Output the (X, Y) coordinate of the center of the cell containing the given text.  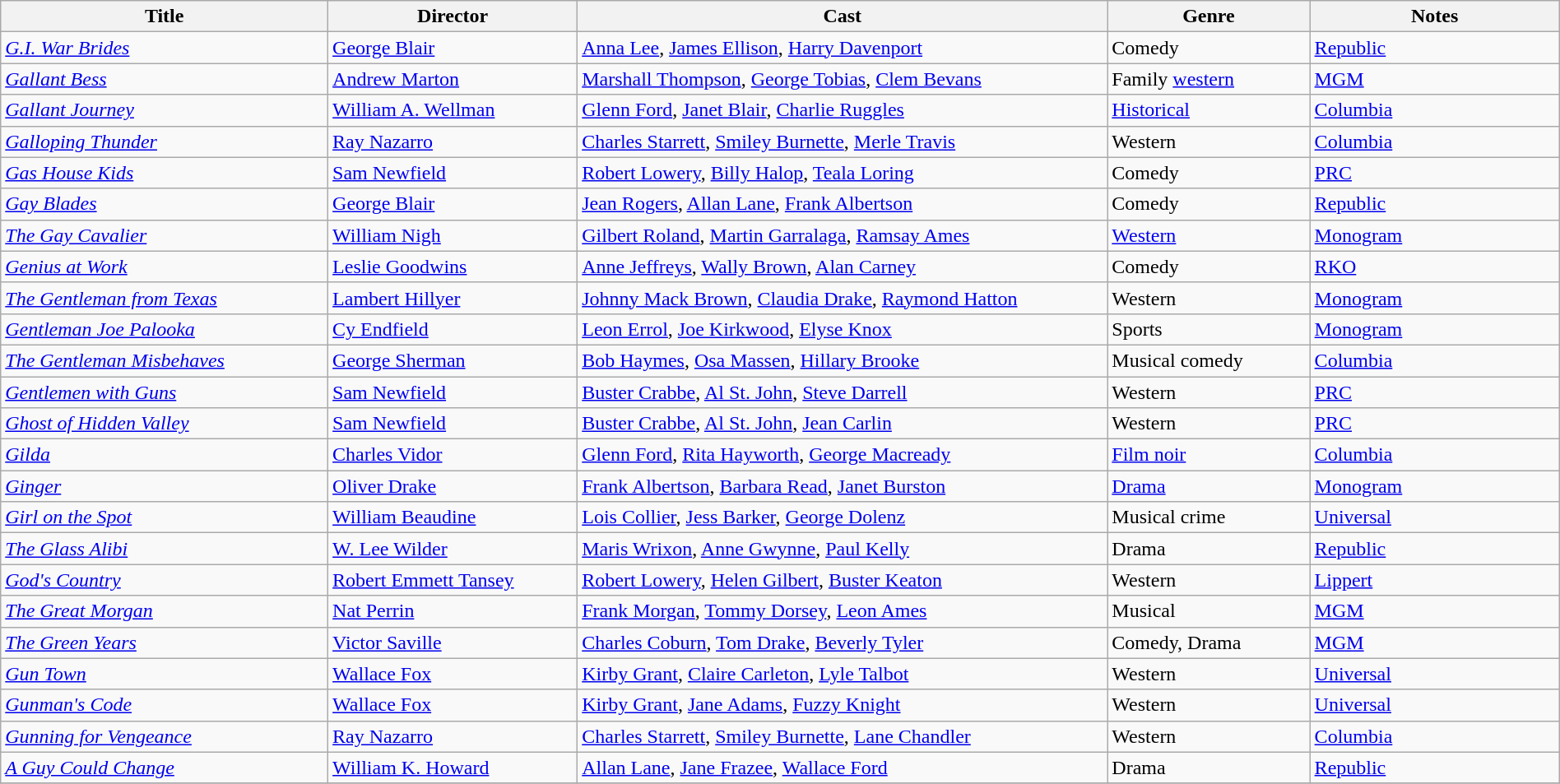
Cy Endfield (453, 329)
Gentlemen with Guns (165, 392)
Robert Lowery, Billy Halop, Teala Loring (843, 173)
Historical (1209, 110)
The Glass Alibi (165, 549)
Gay Blades (165, 204)
William K. Howard (453, 768)
A Guy Could Change (165, 768)
Gentleman Joe Palooka (165, 329)
Charles Coburn, Tom Drake, Beverly Tyler (843, 643)
Allan Lane, Jane Frazee, Wallace Ford (843, 768)
Andrew Marton (453, 79)
William Beaudine (453, 517)
W. Lee Wilder (453, 549)
Robert Emmett Tansey (453, 580)
Title (165, 16)
Leon Errol, Joe Kirkwood, Elyse Knox (843, 329)
Anne Jeffreys, Wally Brown, Alan Carney (843, 267)
Ghost of Hidden Valley (165, 424)
Johnny Mack Brown, Claudia Drake, Raymond Hatton (843, 298)
Family western (1209, 79)
Lambert Hillyer (453, 298)
Gallant Bess (165, 79)
Gunning for Vengeance (165, 736)
Robert Lowery, Helen Gilbert, Buster Keaton (843, 580)
Genius at Work (165, 267)
Bob Haymes, Osa Massen, Hillary Brooke (843, 360)
Director (453, 16)
Lippert (1435, 580)
Lois Collier, Jess Barker, George Dolenz (843, 517)
Jean Rogers, Allan Lane, Frank Albertson (843, 204)
Musical (1209, 611)
Charles Vidor (453, 455)
Glenn Ford, Janet Blair, Charlie Ruggles (843, 110)
William Nigh (453, 235)
Oliver Drake (453, 486)
Gas House Kids (165, 173)
God's Country (165, 580)
Gun Town (165, 674)
Buster Crabbe, Al St. John, Steve Darrell (843, 392)
Victor Saville (453, 643)
Notes (1435, 16)
The Gentleman from Texas (165, 298)
Gilda (165, 455)
Sports (1209, 329)
Musical comedy (1209, 360)
Kirby Grant, Jane Adams, Fuzzy Knight (843, 705)
Frank Morgan, Tommy Dorsey, Leon Ames (843, 611)
Marshall Thompson, George Tobias, Clem Bevans (843, 79)
William A. Wellman (453, 110)
George Sherman (453, 360)
Comedy, Drama (1209, 643)
Galloping Thunder (165, 141)
Kirby Grant, Claire Carleton, Lyle Talbot (843, 674)
Gallant Journey (165, 110)
RKO (1435, 267)
Cast (843, 16)
Leslie Goodwins (453, 267)
Gunman's Code (165, 705)
Buster Crabbe, Al St. John, Jean Carlin (843, 424)
The Gay Cavalier (165, 235)
Musical crime (1209, 517)
Ginger (165, 486)
Charles Starrett, Smiley Burnette, Merle Travis (843, 141)
Charles Starrett, Smiley Burnette, Lane Chandler (843, 736)
Frank Albertson, Barbara Read, Janet Burston (843, 486)
Genre (1209, 16)
The Great Morgan (165, 611)
Nat Perrin (453, 611)
Anna Lee, James Ellison, Harry Davenport (843, 48)
Gilbert Roland, Martin Garralaga, Ramsay Ames (843, 235)
The Green Years (165, 643)
Film noir (1209, 455)
Girl on the Spot (165, 517)
The Gentleman Misbehaves (165, 360)
Glenn Ford, Rita Hayworth, George Macready (843, 455)
G.I. War Brides (165, 48)
Maris Wrixon, Anne Gwynne, Paul Kelly (843, 549)
